From the cell containing the given text, extract its center point as (X, Y) coordinate. 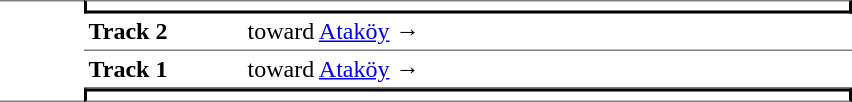
Track 1 (164, 70)
Track 2 (164, 33)
